Detect which cell encompasses the target text, then output its (X, Y) center coordinate. 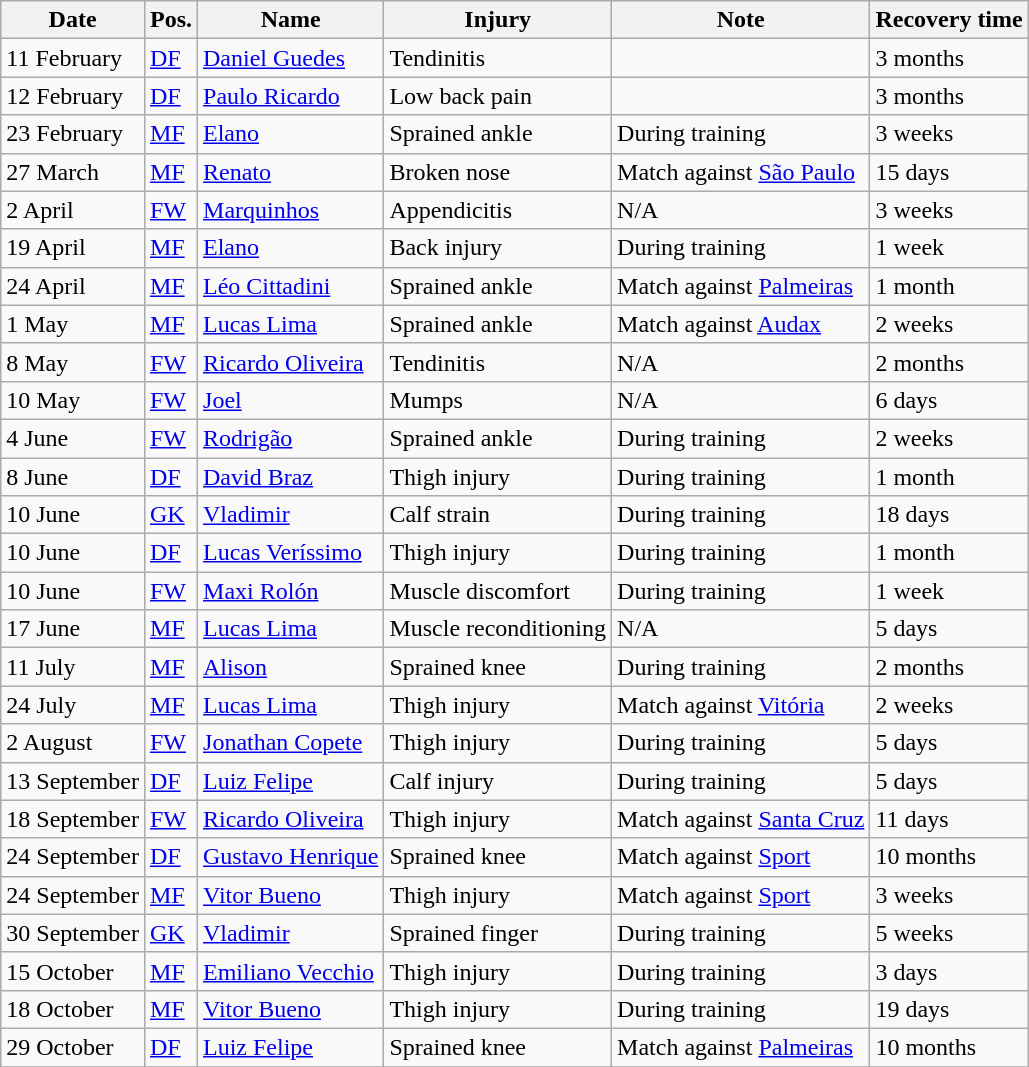
3 days (949, 971)
27 March (73, 172)
18 October (73, 1009)
Maxi Rolón (291, 591)
Back injury (498, 248)
4 June (73, 438)
Gustavo Henrique (291, 857)
11 days (949, 819)
29 October (73, 1047)
Calf strain (498, 515)
24 July (73, 705)
5 weeks (949, 933)
13 September (73, 781)
Léo Cittadini (291, 286)
Match against São Paulo (741, 172)
Marquinhos (291, 210)
Injury (498, 20)
Muscle discomfort (498, 591)
Renato (291, 172)
30 September (73, 933)
15 October (73, 971)
Note (741, 20)
Recovery time (949, 20)
18 days (949, 515)
11 July (73, 667)
23 February (73, 134)
Date (73, 20)
19 days (949, 1009)
Alison (291, 667)
Lucas Veríssimo (291, 553)
Rodrigão (291, 438)
Name (291, 20)
Match against Santa Cruz (741, 819)
Low back pain (498, 96)
Match against Vitória (741, 705)
Muscle reconditioning (498, 629)
12 February (73, 96)
Match against Audax (741, 324)
18 September (73, 819)
15 days (949, 172)
10 May (73, 400)
David Braz (291, 477)
Joel (291, 400)
Daniel Guedes (291, 58)
Pos. (170, 20)
24 April (73, 286)
Appendicitis (498, 210)
19 April (73, 248)
17 June (73, 629)
11 February (73, 58)
Mumps (498, 400)
Emiliano Vecchio (291, 971)
Paulo Ricardo (291, 96)
Calf injury (498, 781)
8 June (73, 477)
8 May (73, 362)
Sprained finger (498, 933)
6 days (949, 400)
2 April (73, 210)
Jonathan Copete (291, 743)
Broken nose (498, 172)
2 August (73, 743)
1 May (73, 324)
